From the cell containing the given text, extract its center point as [x, y] coordinate. 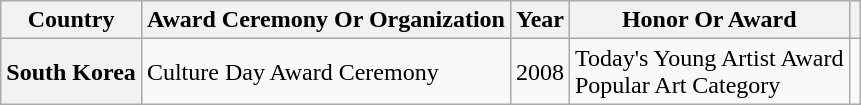
Honor Or Award [709, 20]
2008 [540, 72]
Country [72, 20]
Award Ceremony Or Organization [326, 20]
Today's Young Artist AwardPopular Art Category [709, 72]
Culture Day Award Ceremony [326, 72]
South Korea [72, 72]
Year [540, 20]
